Find where the given text appears and provide that cell's center as [x, y] coordinate. 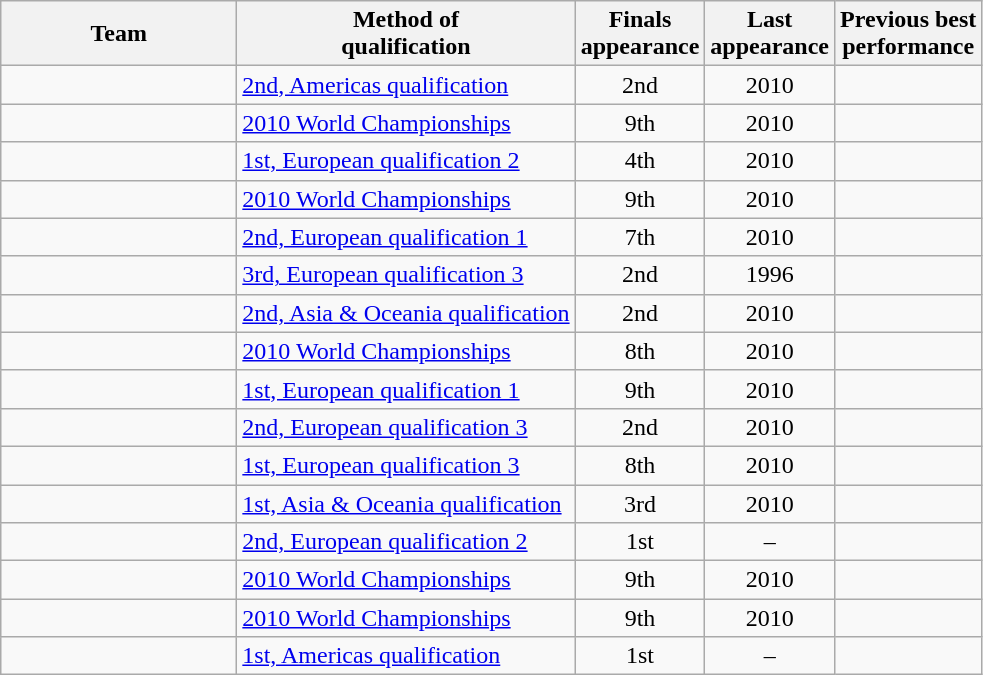
1996 [770, 275]
2nd, European qualification 2 [406, 542]
1st, Asia & Oceania qualification [406, 503]
Finalsappearance [640, 34]
Lastappearance [770, 34]
Method ofqualification [406, 34]
2nd, European qualification 3 [406, 427]
7th [640, 237]
3rd [640, 503]
1st, Americas qualification [406, 656]
2nd, Asia & Oceania qualification [406, 313]
1st, European qualification 3 [406, 465]
1st, European qualification 2 [406, 161]
2nd, European qualification 1 [406, 237]
2nd, Americas qualification [406, 85]
Team [119, 34]
Previous bestperformance [908, 34]
3rd, European qualification 3 [406, 275]
1st, European qualification 1 [406, 389]
4th [640, 161]
